Return [x, y] of the center of cell containing provided text 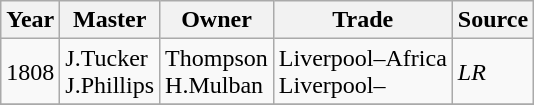
J.TuckerJ.Phillips [110, 72]
Year [30, 20]
Master [110, 20]
Liverpool–AfricaLiverpool– [362, 72]
LR [492, 72]
Source [492, 20]
Trade [362, 20]
ThompsonH.Mulban [217, 72]
Owner [217, 20]
1808 [30, 72]
